For the text-containing cell, return its midpoint in [x, y] coordinate format. 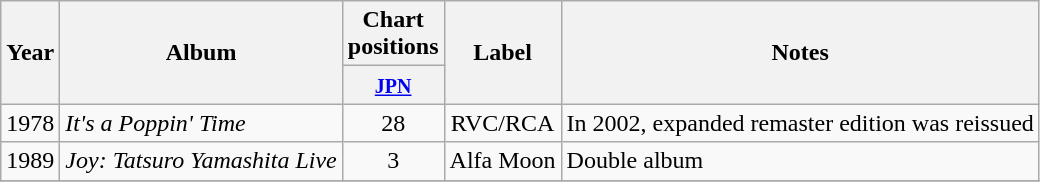
Notes [800, 52]
RVC/RCA [502, 123]
1978 [30, 123]
In 2002, expanded remaster edition was reissued [800, 123]
Album [201, 52]
JPN [393, 85]
Double album [800, 161]
Year [30, 52]
Alfa Moon [502, 161]
Label [502, 52]
Chartpositions [393, 34]
Joy: Tatsuro Yamashita Live [201, 161]
It's a Poppin' Time [201, 123]
1989 [30, 161]
3 [393, 161]
28 [393, 123]
